Determine the (x, y) coordinate at the center of the cell enclosing the given text.  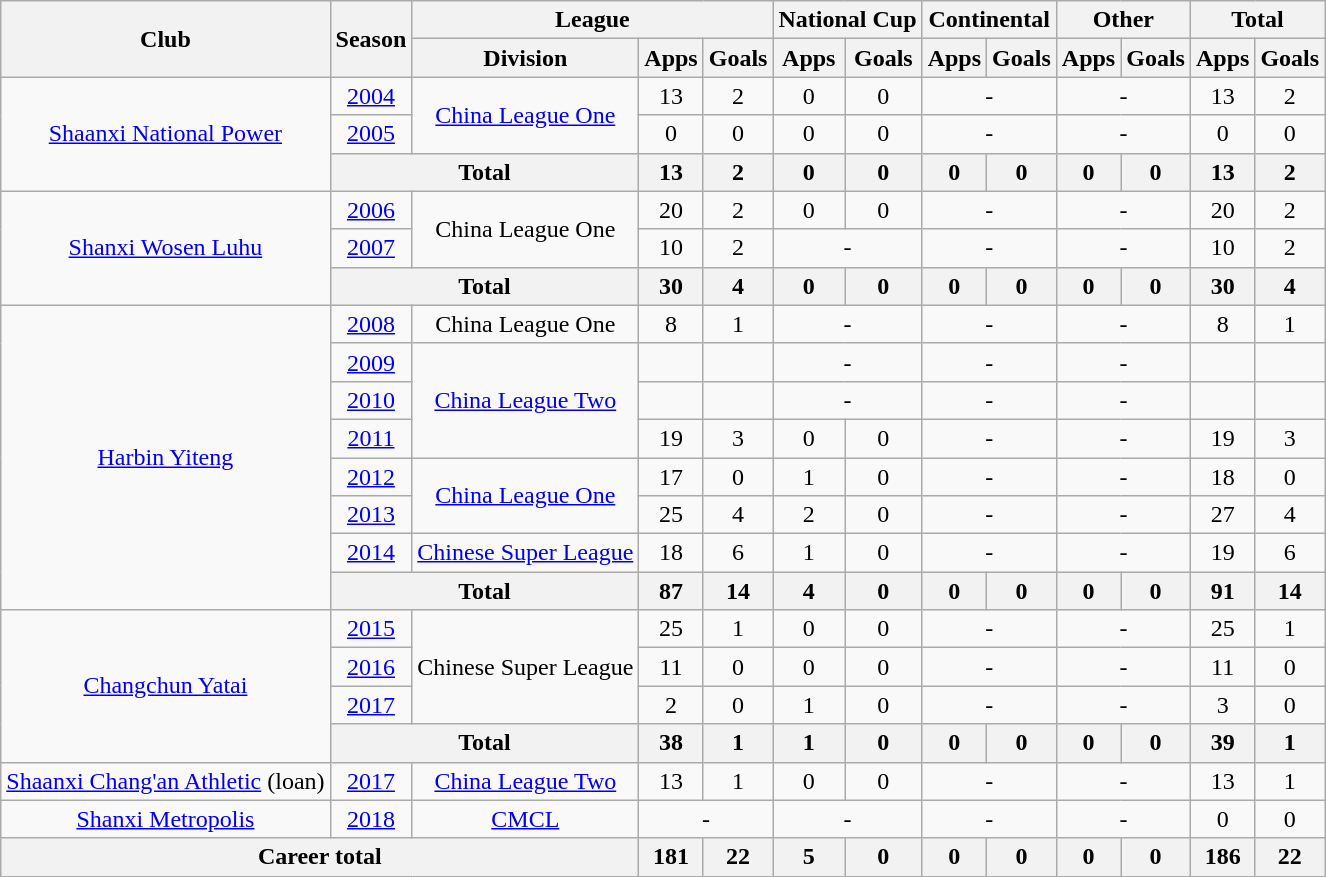
27 (1222, 515)
Other (1123, 20)
2018 (371, 819)
2005 (371, 134)
Shanxi Wosen Luhu (166, 248)
2014 (371, 553)
17 (671, 477)
2011 (371, 438)
181 (671, 857)
2007 (371, 248)
Continental (989, 20)
Shaanxi National Power (166, 134)
2008 (371, 324)
Shanxi Metropolis (166, 819)
Division (526, 58)
Career total (320, 857)
39 (1222, 743)
38 (671, 743)
Harbin Yiteng (166, 457)
Shaanxi Chang'an Athletic (loan) (166, 781)
2010 (371, 400)
2006 (371, 210)
91 (1222, 591)
2016 (371, 667)
Season (371, 39)
2004 (371, 96)
2009 (371, 362)
National Cup (848, 20)
Changchun Yatai (166, 686)
87 (671, 591)
5 (809, 857)
2015 (371, 629)
2012 (371, 477)
CMCL (526, 819)
2013 (371, 515)
Club (166, 39)
League (592, 20)
186 (1222, 857)
